Capture the cell that displays the provided text and extract its [X, Y] central coordinate. 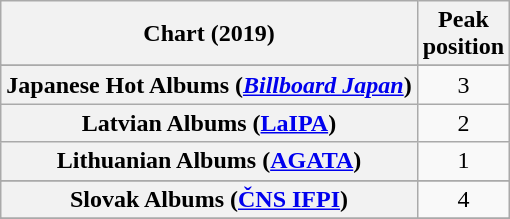
Lithuanian Albums (AGATA) [209, 161]
Peakposition [463, 34]
Latvian Albums (LaIPA) [209, 123]
Slovak Albums (ČNS IFPI) [209, 199]
Japanese Hot Albums (Billboard Japan) [209, 85]
1 [463, 161]
3 [463, 85]
Chart (2019) [209, 34]
4 [463, 199]
2 [463, 123]
